From the cell containing the given text, extract its center point as (X, Y) coordinate. 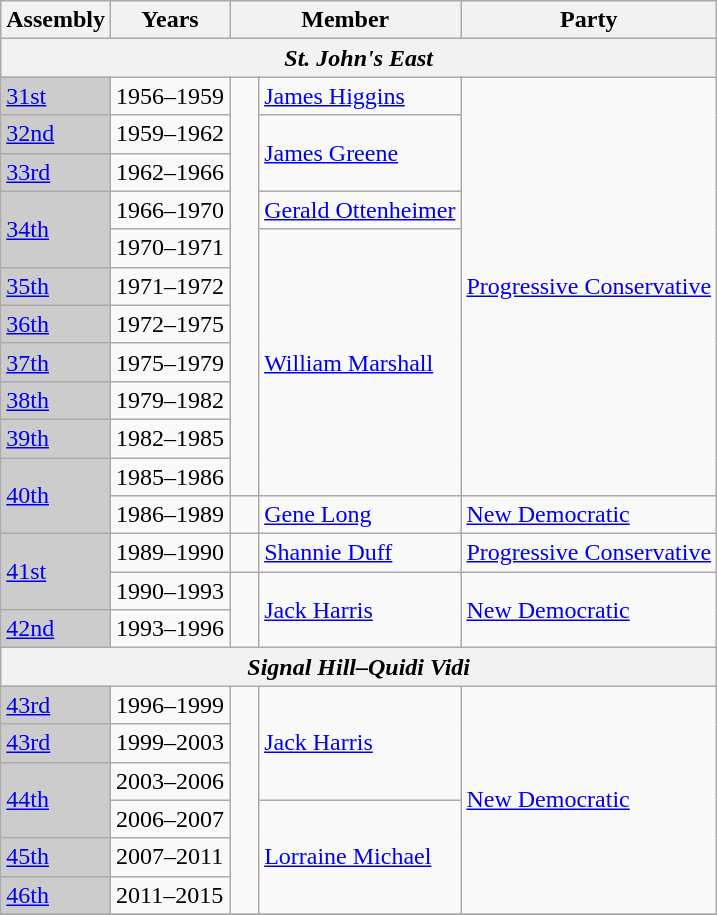
32nd (56, 134)
1959–1962 (170, 134)
44th (56, 800)
Years (170, 20)
1999–2003 (170, 743)
Assembly (56, 20)
2011–2015 (170, 895)
James Higgins (360, 96)
Shannie Duff (360, 553)
1975–1979 (170, 362)
35th (56, 286)
Member (346, 20)
Signal Hill–Quidi Vidi (359, 667)
36th (56, 324)
Party (589, 20)
James Greene (360, 153)
Gerald Ottenheimer (360, 210)
Gene Long (360, 515)
38th (56, 400)
41st (56, 572)
1996–1999 (170, 705)
1972–1975 (170, 324)
1990–1993 (170, 591)
2003–2006 (170, 781)
39th (56, 438)
1993–1996 (170, 629)
1989–1990 (170, 553)
1962–1966 (170, 172)
42nd (56, 629)
1982–1985 (170, 438)
33rd (56, 172)
2007–2011 (170, 857)
1985–1986 (170, 477)
40th (56, 496)
31st (56, 96)
37th (56, 362)
2006–2007 (170, 819)
St. John's East (359, 58)
1970–1971 (170, 248)
34th (56, 229)
William Marshall (360, 362)
45th (56, 857)
Lorraine Michael (360, 857)
1966–1970 (170, 210)
1971–1972 (170, 286)
1986–1989 (170, 515)
46th (56, 895)
1979–1982 (170, 400)
1956–1959 (170, 96)
